Output the (X, Y) coordinate of the center of the cell containing the given text.  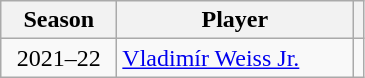
Vladimír Weiss Jr. (235, 58)
Season (59, 20)
2021–22 (59, 58)
Player (235, 20)
